Identify which cell holds the provided text, then report its (X, Y) central coordinate. 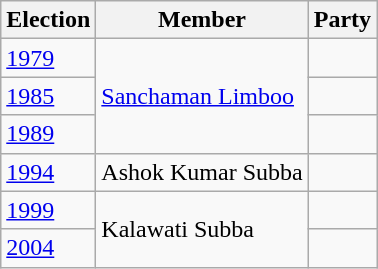
Party (342, 20)
1994 (48, 172)
Kalawati Subba (202, 229)
1989 (48, 134)
Ashok Kumar Subba (202, 172)
Sanchaman Limboo (202, 96)
2004 (48, 248)
1985 (48, 96)
1979 (48, 58)
1999 (48, 210)
Election (48, 20)
Member (202, 20)
